Determine the (x, y) coordinate at the center of the cell enclosing the given text.  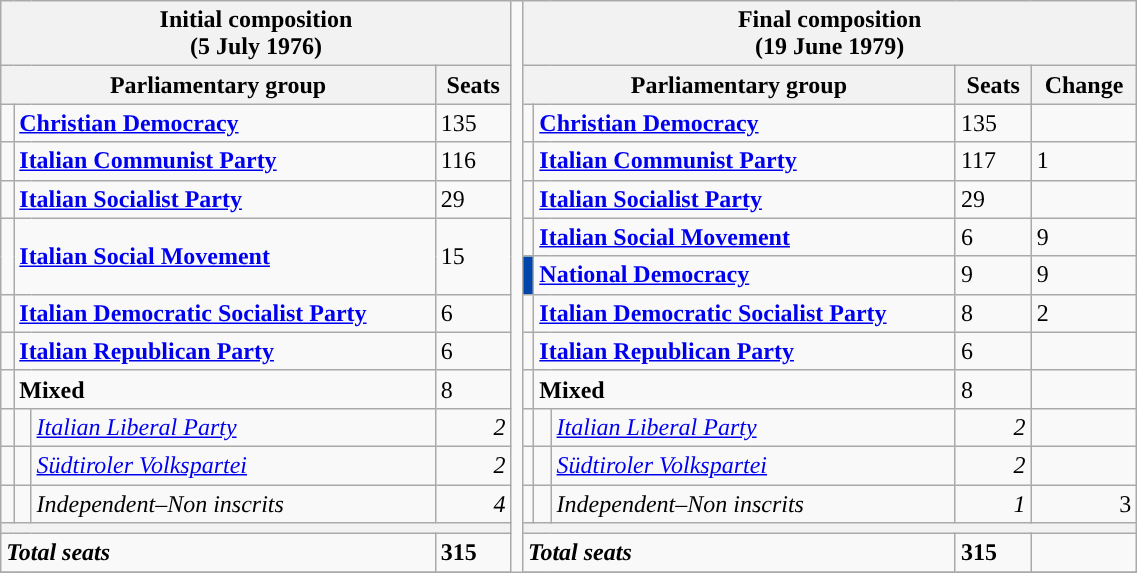
15 (473, 256)
117 (993, 161)
Initial composition(5 July 1976) (256, 34)
4 (473, 503)
Final composition(19 June 1979) (829, 34)
116 (473, 161)
Change (1084, 85)
National Democracy (745, 275)
3 (1084, 503)
